Extract the (X, Y) coordinate from the center of the cell holding the provided text.  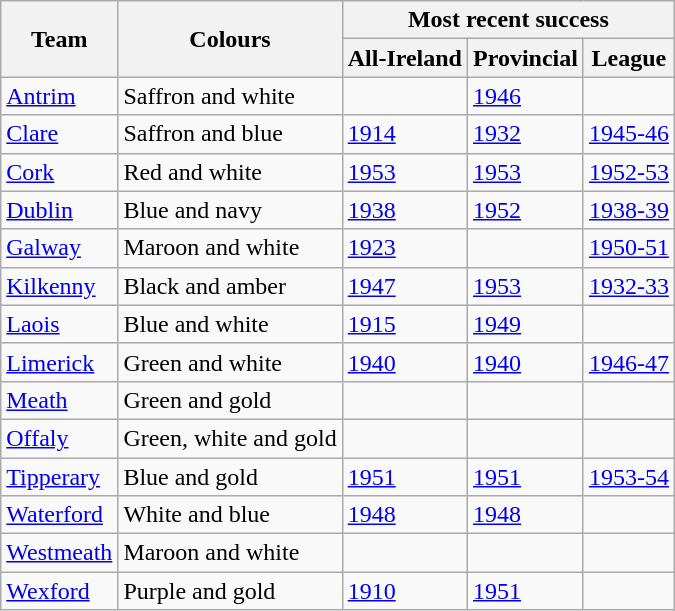
Kilkenny (60, 286)
1946-47 (628, 362)
Most recent success (508, 20)
Laois (60, 324)
1946 (525, 96)
1914 (404, 134)
Offaly (60, 438)
1910 (404, 591)
Green and gold (230, 400)
1952-53 (628, 172)
Blue and white (230, 324)
White and blue (230, 515)
Colours (230, 39)
Limerick (60, 362)
Clare (60, 134)
Team (60, 39)
Cork (60, 172)
Blue and gold (230, 477)
1932-33 (628, 286)
1953-54 (628, 477)
1938 (404, 210)
Green and white (230, 362)
Saffron and white (230, 96)
Red and white (230, 172)
Westmeath (60, 553)
Black and amber (230, 286)
1950-51 (628, 248)
Meath (60, 400)
Wexford (60, 591)
Blue and navy (230, 210)
All-Ireland (404, 58)
1915 (404, 324)
Provincial (525, 58)
Saffron and blue (230, 134)
1952 (525, 210)
Dublin (60, 210)
1949 (525, 324)
1938-39 (628, 210)
1947 (404, 286)
1923 (404, 248)
1932 (525, 134)
Tipperary (60, 477)
Antrim (60, 96)
Purple and gold (230, 591)
League (628, 58)
Galway (60, 248)
1945-46 (628, 134)
Green, white and gold (230, 438)
Waterford (60, 515)
